Scan for the cell matching the given text and deliver its [X, Y] coordinate at center. 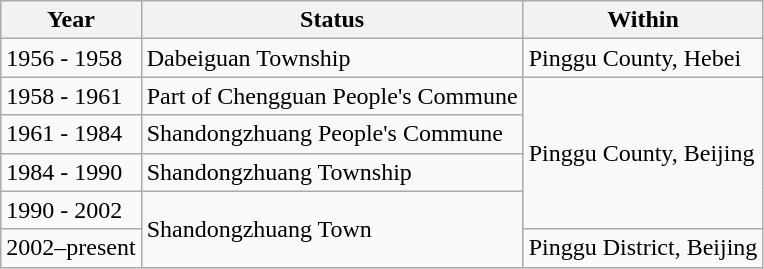
Pinggu County, Beijing [643, 153]
Year [71, 20]
1958 - 1961 [71, 96]
Shandongzhuang Town [332, 229]
1961 - 1984 [71, 134]
Shandongzhuang People's Commune [332, 134]
Part of Chengguan People's Commune [332, 96]
1990 - 2002 [71, 210]
Pinggu County, Hebei [643, 58]
2002–present [71, 248]
Pinggu District, Beijing [643, 248]
Within [643, 20]
1984 - 1990 [71, 172]
Shandongzhuang Township [332, 172]
Dabeiguan Township [332, 58]
Status [332, 20]
1956 - 1958 [71, 58]
